Locate the cell with the specified text and output its [X, Y] center coordinate. 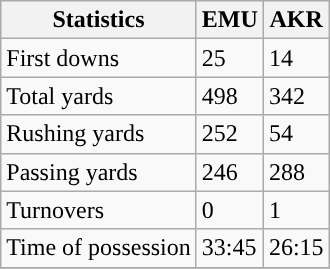
AKR [296, 20]
26:15 [296, 248]
54 [296, 134]
342 [296, 96]
Rushing yards [99, 134]
Passing yards [99, 172]
252 [230, 134]
Time of possession [99, 248]
First downs [99, 58]
Statistics [99, 20]
0 [230, 210]
25 [230, 58]
498 [230, 96]
33:45 [230, 248]
246 [230, 172]
Turnovers [99, 210]
14 [296, 58]
EMU [230, 20]
Total yards [99, 96]
288 [296, 172]
1 [296, 210]
